Output the (x, y) coordinate of the center of the cell containing the given text.  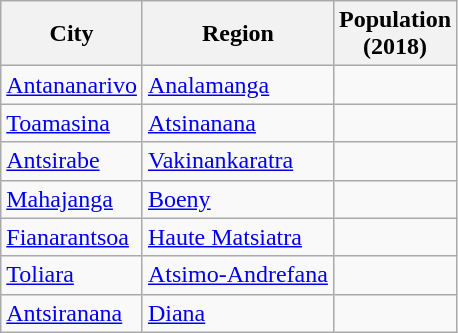
Antananarivo (72, 85)
Analamanga (238, 85)
Toliara (72, 275)
Mahajanga (72, 199)
Vakinankaratra (238, 161)
Population(2018) (394, 34)
Region (238, 34)
Toamasina (72, 123)
Diana (238, 313)
Boeny (238, 199)
Antsiranana (72, 313)
City (72, 34)
Atsinanana (238, 123)
Fianarantsoa (72, 237)
Antsirabe (72, 161)
Atsimo-Andrefana (238, 275)
Haute Matsiatra (238, 237)
